Output the (X, Y) coordinate of the center of the cell containing the given text.  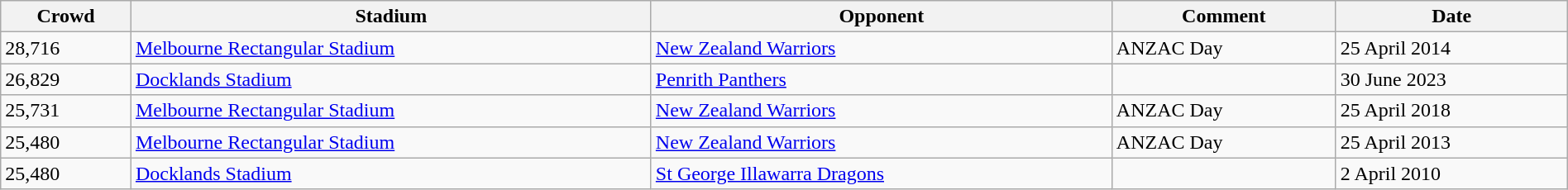
Date (1451, 17)
2 April 2010 (1451, 173)
Opponent (882, 17)
St George Illawarra Dragons (882, 173)
25 April 2013 (1451, 142)
28,716 (66, 48)
Crowd (66, 17)
25 April 2018 (1451, 111)
30 June 2023 (1451, 79)
Penrith Panthers (882, 79)
25 April 2014 (1451, 48)
Comment (1224, 17)
25,731 (66, 111)
26,829 (66, 79)
Stadium (390, 17)
